Identify which cell holds the provided text, then report its (X, Y) central coordinate. 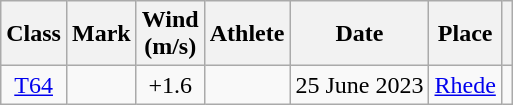
Date (360, 34)
Athlete (247, 34)
Place (465, 34)
T64 (34, 85)
Mark (101, 34)
25 June 2023 (360, 85)
+1.6 (170, 85)
Class (34, 34)
Wind(m/s) (170, 34)
Rhede (465, 85)
